Determine the (x, y) coordinate at the center of the cell enclosing the given text.  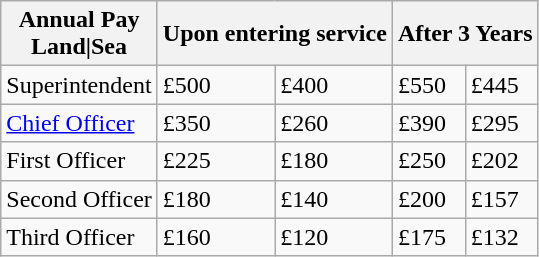
£295 (502, 123)
£500 (216, 85)
Chief Officer (80, 123)
Annual PayLand|Sea (80, 34)
£260 (334, 123)
After 3 Years (465, 34)
£132 (502, 237)
£202 (502, 161)
£175 (428, 237)
£350 (216, 123)
£550 (428, 85)
£120 (334, 237)
Third Officer (80, 237)
£400 (334, 85)
£225 (216, 161)
Upon entering service (274, 34)
£250 (428, 161)
£157 (502, 199)
£445 (502, 85)
£160 (216, 237)
Second Officer (80, 199)
First Officer (80, 161)
£140 (334, 199)
£390 (428, 123)
Superintendent (80, 85)
£200 (428, 199)
